Find where the given text appears and provide that cell's center as (X, Y) coordinate. 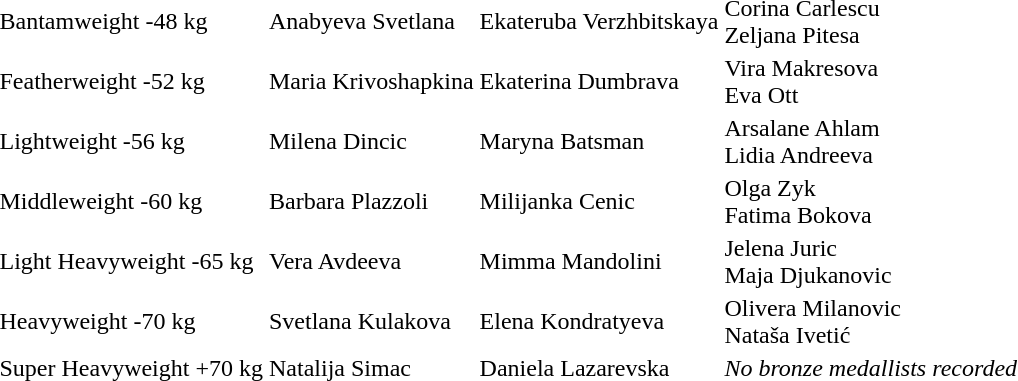
Barbara Plazzoli (371, 202)
Milijanka Cenic (599, 202)
Maryna Batsman (599, 142)
Elena Kondratyeva (599, 322)
Ekaterina Dumbrava (599, 82)
Vera Avdeeva (371, 262)
Svetlana Kulakova (371, 322)
Mimma Mandolini (599, 262)
Milena Dincic (371, 142)
Maria Krivoshapkina (371, 82)
